Find where the given text appears and provide that cell's center as (x, y) coordinate. 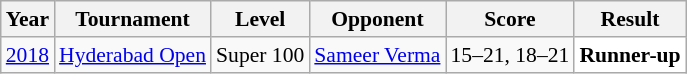
Sameer Verma (377, 55)
Score (510, 19)
Tournament (132, 19)
Hyderabad Open (132, 55)
Result (630, 19)
Level (260, 19)
15–21, 18–21 (510, 55)
Year (28, 19)
Super 100 (260, 55)
2018 (28, 55)
Opponent (377, 19)
Runner-up (630, 55)
